Scan for the cell matching the given text and deliver its (x, y) coordinate at center. 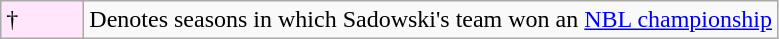
Denotes seasons in which Sadowski's team won an NBL championship (431, 20)
† (42, 20)
